Scan for the cell matching the given text and deliver its (x, y) coordinate at center. 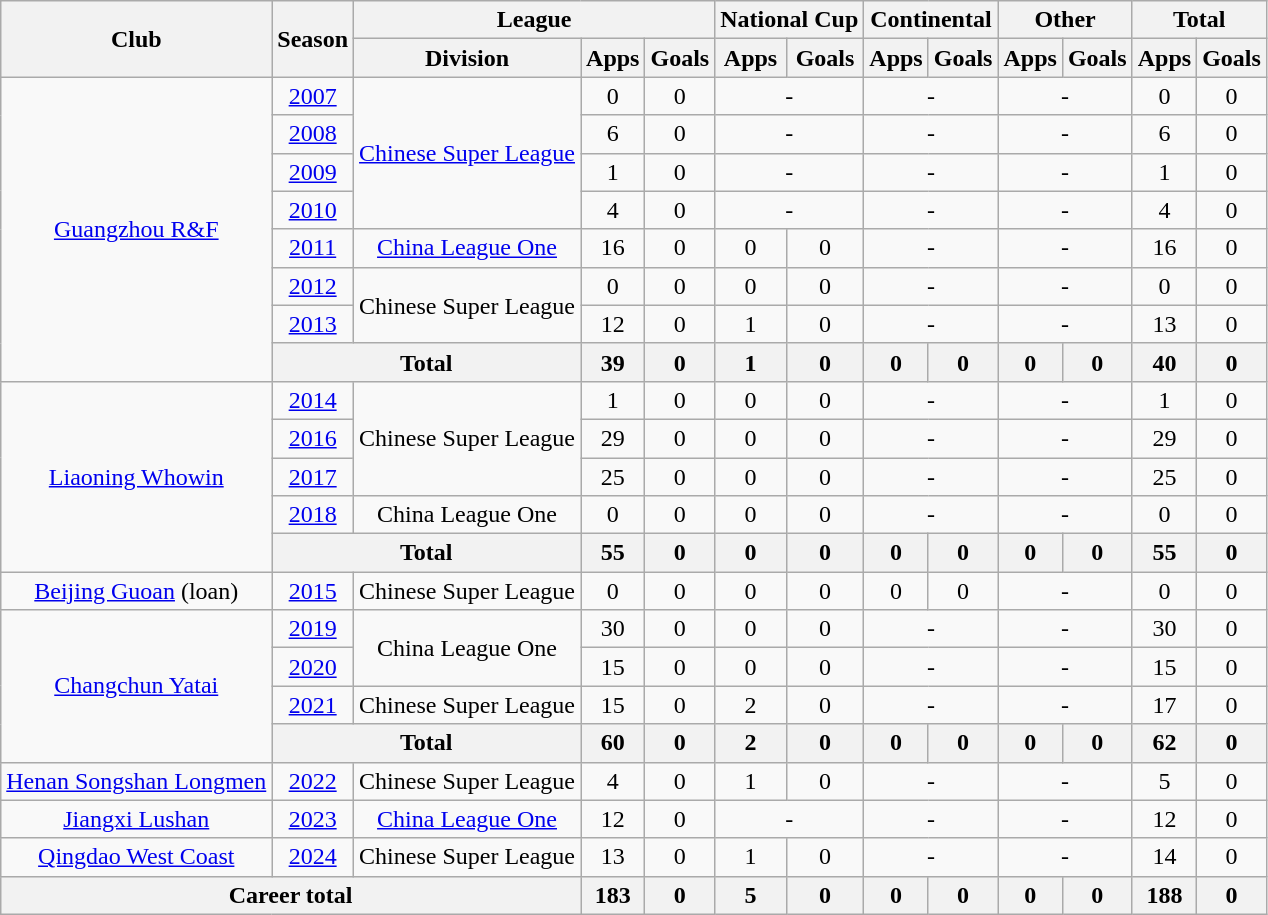
39 (613, 362)
2016 (313, 438)
Other (1065, 20)
2019 (313, 629)
14 (1164, 857)
Division (468, 58)
Continental (931, 20)
Changchun Yatai (136, 686)
Beijing Guoan (loan) (136, 591)
60 (613, 743)
2017 (313, 477)
2012 (313, 286)
Career total (291, 895)
2007 (313, 96)
2021 (313, 705)
2013 (313, 324)
2015 (313, 591)
2011 (313, 248)
40 (1164, 362)
Liaoning Whowin (136, 476)
188 (1164, 895)
Henan Songshan Longmen (136, 781)
Qingdao West Coast (136, 857)
National Cup (790, 20)
League (534, 20)
183 (613, 895)
2018 (313, 515)
Jiangxi Lushan (136, 819)
Season (313, 39)
2010 (313, 210)
2024 (313, 857)
2020 (313, 667)
2009 (313, 172)
2014 (313, 400)
Club (136, 39)
2008 (313, 134)
Guangzhou R&F (136, 229)
2023 (313, 819)
17 (1164, 705)
2022 (313, 781)
62 (1164, 743)
